Pinpoint the cell where the given text exists, returning its (x, y) midpoint coordinate. 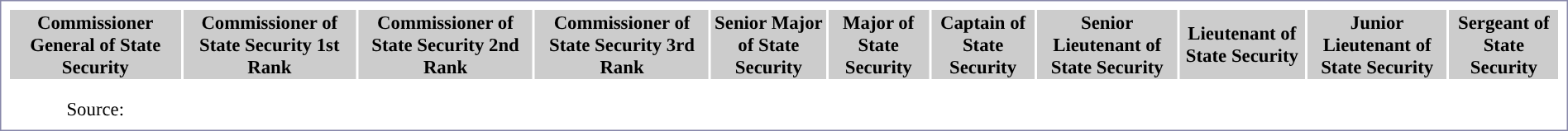
Senior Lieutenant of State Security (1107, 44)
Commissioner of State Security 1st Rank (270, 44)
Major of State Security (878, 44)
Commissioner General of State Security (95, 44)
Lieutenant of State Security (1242, 44)
Senior Major of State Security (769, 44)
Captain of State Security (982, 44)
Sergeant of State Security (1503, 44)
Source: (95, 109)
Commissioner of State Security 3rd Rank (622, 44)
Commissioner of State Security 2nd Rank (445, 44)
Junior Lieutenant of State Security (1378, 44)
